Search for the cell housing the specified text and yield its [x, y] center coordinate. 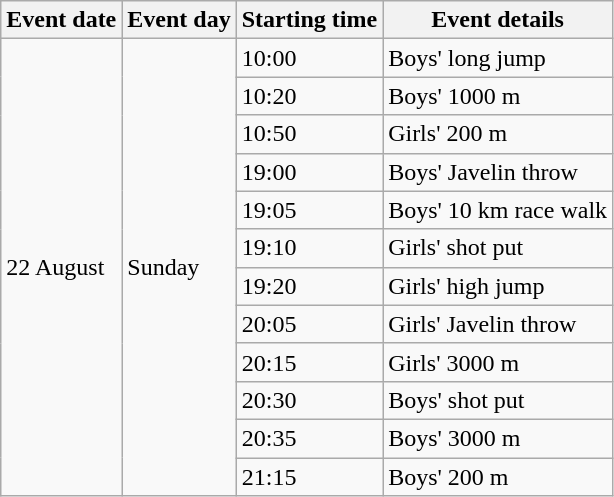
19:00 [309, 172]
Girls' shot put [498, 248]
Boys' Javelin throw [498, 172]
Boys' long jump [498, 58]
Boys' 1000 m [498, 96]
Boys' 10 km race walk [498, 210]
Event day [179, 20]
Girls' Javelin throw [498, 324]
19:20 [309, 286]
Girls' high jump [498, 286]
Event details [498, 20]
20:15 [309, 362]
Boys' 200 m [498, 477]
19:05 [309, 210]
Boys' shot put [498, 400]
Boys' 3000 m [498, 438]
19:10 [309, 248]
Sunday [179, 268]
21:15 [309, 477]
22 August [62, 268]
20:35 [309, 438]
10:50 [309, 134]
20:05 [309, 324]
Girls' 3000 m [498, 362]
10:00 [309, 58]
Girls' 200 m [498, 134]
10:20 [309, 96]
20:30 [309, 400]
Event date [62, 20]
Starting time [309, 20]
